Return the [X, Y] coordinate for the center point of the cell that contains the specified text.  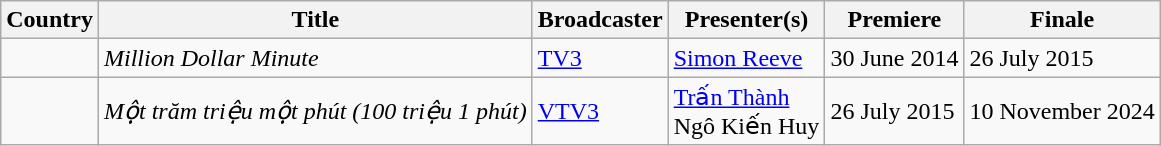
Title [315, 20]
Million Dollar Minute [315, 58]
10 November 2024 [1062, 111]
Presenter(s) [746, 20]
Country [50, 20]
Premiere [894, 20]
Một trăm triệu một phút (100 triệu 1 phút) [315, 111]
VTV3 [600, 111]
Simon Reeve [746, 58]
Trấn ThànhNgô Kiến Huy [746, 111]
TV3 [600, 58]
Finale [1062, 20]
30 June 2014 [894, 58]
Broadcaster [600, 20]
